Find where the given text appears and provide that cell's center as (x, y) coordinate. 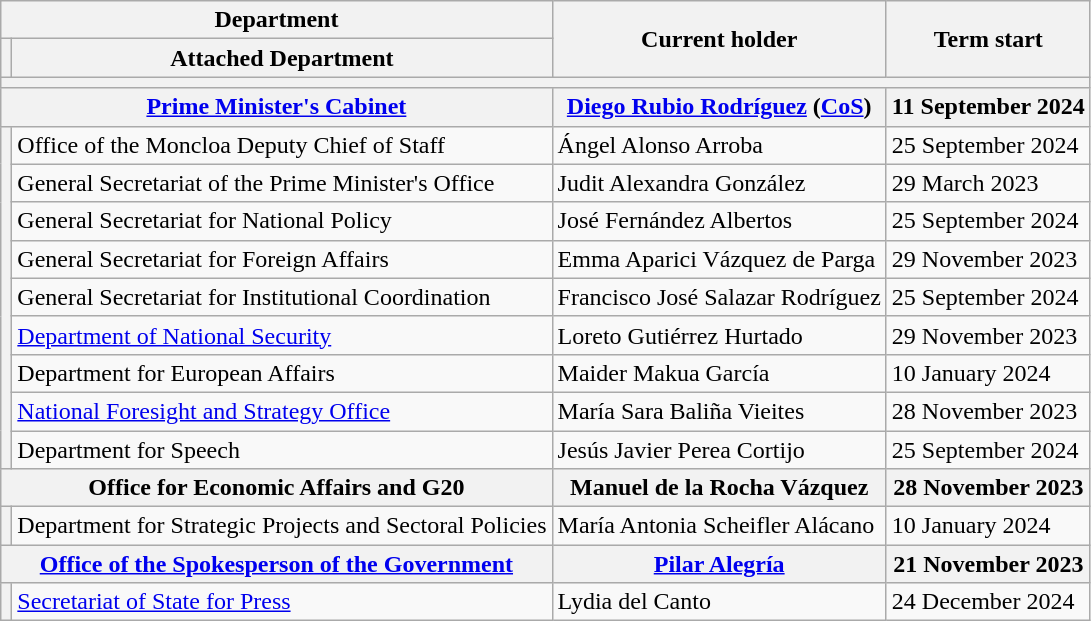
General Secretariat for Foreign Affairs (282, 259)
Judit Alexandra González (719, 183)
Department for European Affairs (282, 373)
Office of the Spokesperson of the Government (276, 564)
Attached Department (282, 58)
Maider Makua García (719, 373)
24 December 2024 (988, 602)
Office of the Moncloa Deputy Chief of Staff (282, 145)
Manuel de la Rocha Vázquez (719, 488)
Loreto Gutiérrez Hurtado (719, 335)
Secretariat of State for Press (282, 602)
21 November 2023 (988, 564)
General Secretariat of the Prime Minister's Office (282, 183)
Diego Rubio Rodríguez (CoS) (719, 107)
María Antonia Scheifler Alácano (719, 526)
General Secretariat for National Policy (282, 221)
29 March 2023 (988, 183)
María Sara Baliña Vieites (719, 411)
General Secretariat for Institutional Coordination (282, 297)
Current holder (719, 39)
National Foresight and Strategy Office (282, 411)
José Fernández Albertos (719, 221)
Department for Strategic Projects and Sectoral Policies (282, 526)
Office for Economic Affairs and G20 (276, 488)
Department (276, 20)
Lydia del Canto (719, 602)
Department for Speech (282, 449)
Jesús Javier Perea Cortijo (719, 449)
Ángel Alonso Arroba (719, 145)
Francisco José Salazar Rodríguez (719, 297)
11 September 2024 (988, 107)
Prime Minister's Cabinet (276, 107)
Pilar Alegría (719, 564)
Emma Aparici Vázquez de Parga (719, 259)
Department of National Security (282, 335)
Term start (988, 39)
